Search for the cell housing the specified text and yield its [X, Y] center coordinate. 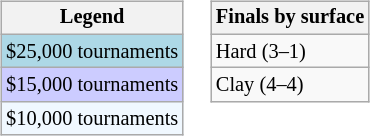
Hard (3–1) [290, 51]
Legend [92, 18]
Finals by surface [290, 18]
$15,000 tournaments [92, 85]
Clay (4–4) [290, 85]
$25,000 tournaments [92, 51]
$10,000 tournaments [92, 119]
